Determine the [X, Y] coordinate at the center of the cell enclosing the given text.  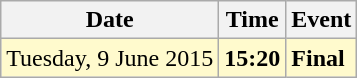
Event [322, 20]
Date [110, 20]
Tuesday, 9 June 2015 [110, 58]
Time [252, 20]
Final [322, 58]
15:20 [252, 58]
